Return [X, Y] of the center of cell containing provided text 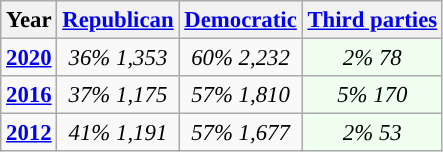
57% 1,810 [240, 95]
2% 53 [372, 133]
2016 [29, 95]
Year [29, 20]
36% 1,353 [118, 58]
2012 [29, 133]
57% 1,677 [240, 133]
2020 [29, 58]
2% 78 [372, 58]
37% 1,175 [118, 95]
41% 1,191 [118, 133]
Third parties [372, 20]
5% 170 [372, 95]
Republican [118, 20]
60% 2,232 [240, 58]
Democratic [240, 20]
